Locate the cell with the specified text and output its (x, y) center coordinate. 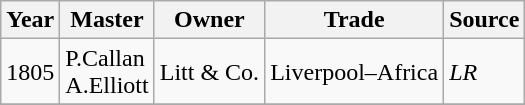
Liverpool–Africa (354, 72)
P.CallanA.Elliott (107, 72)
Master (107, 20)
Trade (354, 20)
Litt & Co. (209, 72)
1805 (30, 72)
Owner (209, 20)
Source (484, 20)
Year (30, 20)
LR (484, 72)
